Detect which cell encompasses the target text, then output its [x, y] center coordinate. 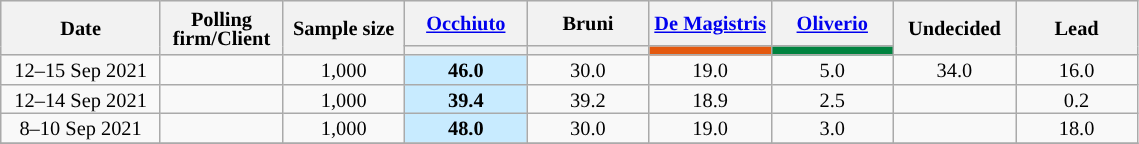
12–15 Sep 2021 [81, 70]
18.0 [1077, 128]
34.0 [954, 70]
Date [81, 28]
Bruni [588, 22]
Sample size [344, 28]
Undecided [954, 28]
5.0 [832, 70]
18.9 [710, 98]
8–10 Sep 2021 [81, 128]
46.0 [466, 70]
0.2 [1077, 98]
39.4 [466, 98]
48.0 [466, 128]
Occhiuto [466, 22]
16.0 [1077, 70]
Oliverio [832, 22]
39.2 [588, 98]
Lead [1077, 28]
De Magistris [710, 22]
Polling firm/Client [221, 28]
3.0 [832, 128]
12–14 Sep 2021 [81, 98]
2.5 [832, 98]
